Detect which cell encompasses the target text, then output its (x, y) center coordinate. 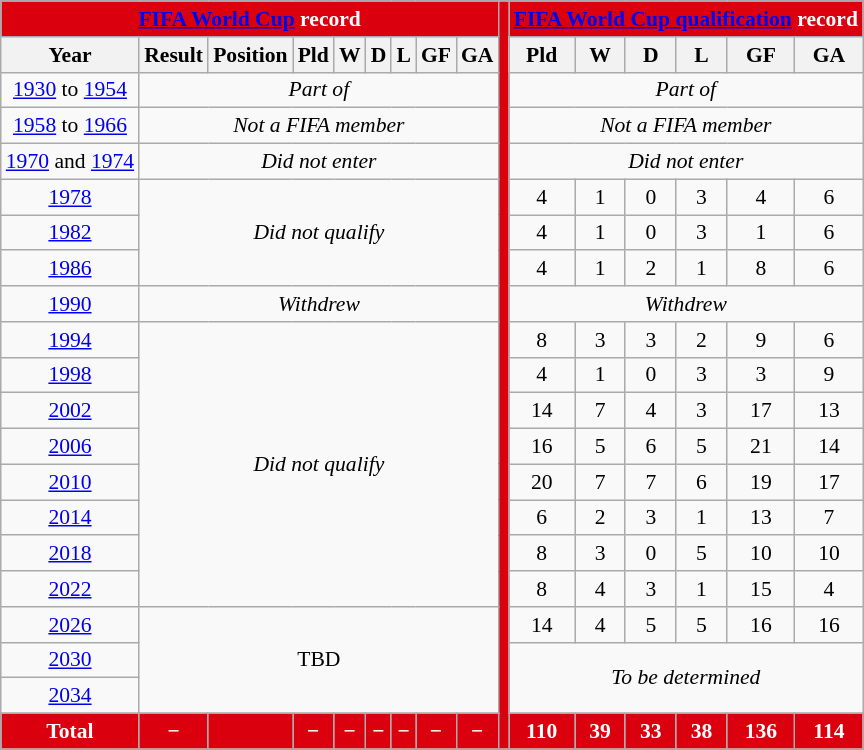
1958 to 1966 (70, 126)
1970 and 1974 (70, 162)
2026 (70, 625)
TBD (318, 660)
21 (761, 447)
19 (761, 482)
1986 (70, 269)
1994 (70, 340)
20 (542, 482)
2006 (70, 447)
1998 (70, 375)
39 (600, 732)
2034 (70, 696)
38 (702, 732)
33 (650, 732)
To be determined (686, 678)
FIFA World Cup record (250, 19)
15 (761, 589)
2030 (70, 660)
2018 (70, 554)
1982 (70, 233)
2010 (70, 482)
Position (250, 55)
110 (542, 732)
Result (174, 55)
2014 (70, 518)
Year (70, 55)
2002 (70, 411)
Total (70, 732)
1930 to 1954 (70, 90)
1978 (70, 197)
114 (829, 732)
2022 (70, 589)
136 (761, 732)
1990 (70, 304)
FIFA World Cup qualification record (686, 19)
